Find where the given text appears and provide that cell's center as (x, y) coordinate. 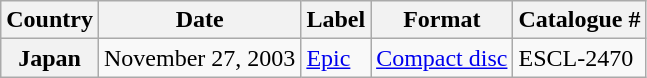
ESCL-2470 (580, 58)
Catalogue # (580, 20)
Country (50, 20)
Compact disc (442, 58)
Date (199, 20)
November 27, 2003 (199, 58)
Japan (50, 58)
Epic (336, 58)
Label (336, 20)
Format (442, 20)
